Provide the (x, y) coordinate of the cell's center where the given text is located.  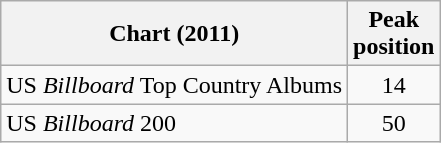
Chart (2011) (174, 34)
14 (394, 85)
50 (394, 123)
US Billboard 200 (174, 123)
US Billboard Top Country Albums (174, 85)
Peakposition (394, 34)
